Return (x, y) of the center of cell containing provided text 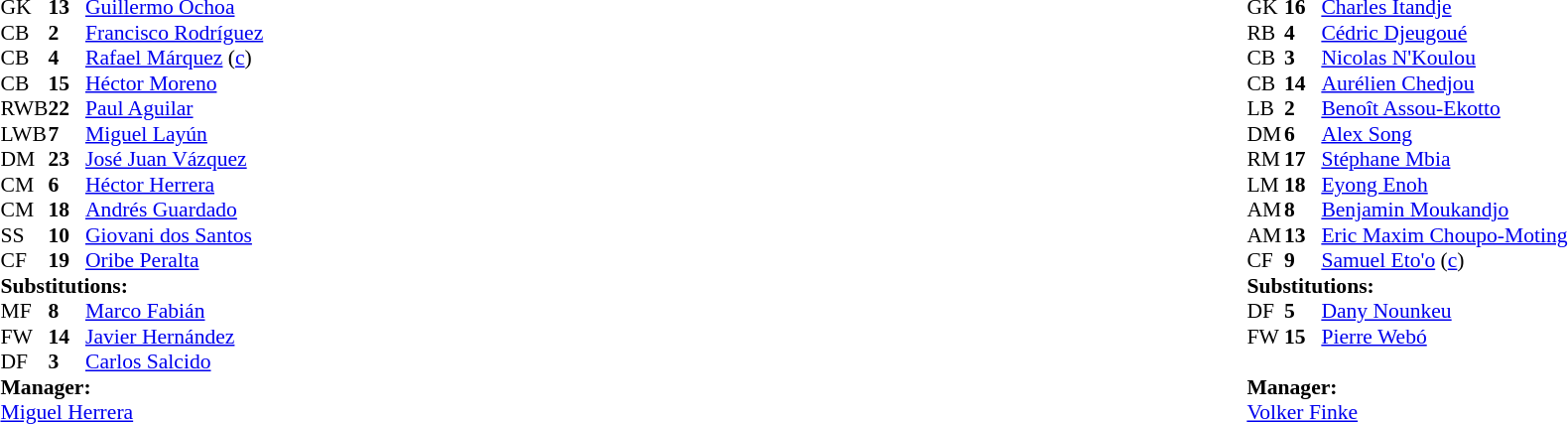
Héctor Herrera (175, 185)
RM (1265, 160)
LM (1265, 185)
Benoît Assou-Ekotto (1444, 108)
5 (1303, 311)
RB (1265, 33)
Francisco Rodríguez (175, 33)
23 (66, 160)
7 (66, 134)
Samuel Eto'o (c) (1444, 261)
Miguel Layún (175, 134)
José Juan Vázquez (175, 160)
22 (66, 108)
Stéphane Mbia (1444, 160)
10 (66, 235)
Oribe Peralta (175, 261)
13 (1303, 235)
Eyong Enoh (1444, 185)
Giovani dos Santos (175, 235)
LB (1265, 108)
Aurélien Chedjou (1444, 83)
17 (1303, 160)
Paul Aguilar (175, 108)
Cédric Djeugoué (1444, 33)
SS (24, 235)
Dany Nounkeu (1444, 311)
Nicolas N'Koulou (1444, 59)
Carlos Salcido (175, 362)
Eric Maxim Choupo-Moting (1444, 235)
Alex Song (1444, 134)
LWB (24, 134)
Héctor Moreno (175, 83)
19 (66, 261)
Javier Hernández (175, 337)
RWB (24, 108)
MF (24, 311)
9 (1303, 261)
Marco Fabián (175, 311)
Benjamin Moukandjo (1444, 210)
Pierre Webó (1444, 337)
Andrés Guardado (175, 210)
Rafael Márquez (c) (175, 59)
